Extract the (x, y) coordinate from the center of the cell holding the provided text.  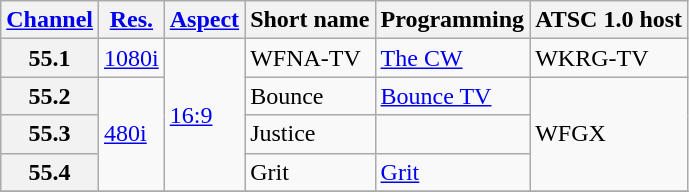
ATSC 1.0 host (609, 20)
Programming (452, 20)
The CW (452, 58)
Channel (50, 20)
55.4 (50, 172)
WFNA-TV (310, 58)
Short name (310, 20)
480i (132, 134)
16:9 (204, 115)
55.1 (50, 58)
Bounce (310, 96)
Justice (310, 134)
WFGX (609, 134)
1080i (132, 58)
55.2 (50, 96)
Res. (132, 20)
55.3 (50, 134)
Bounce TV (452, 96)
WKRG-TV (609, 58)
Aspect (204, 20)
